Output the [X, Y] coordinate of the center of the cell containing the given text.  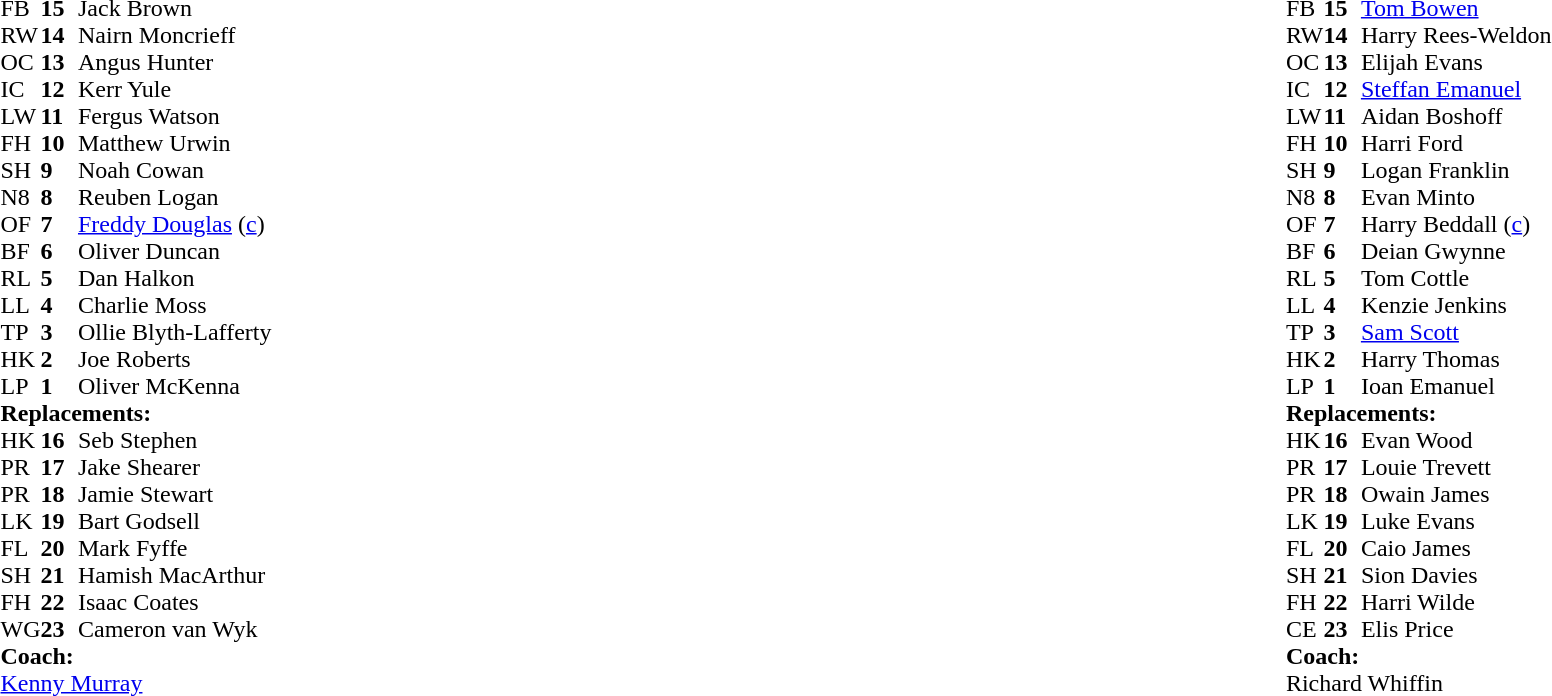
Evan Wood [1456, 440]
Dan Halkon [175, 278]
Luke Evans [1456, 522]
Sion Davies [1456, 576]
Louie Trevett [1456, 468]
Oliver McKenna [175, 386]
Isaac Coates [175, 602]
Ioan Emanuel [1456, 386]
Harry Rees-Weldon [1456, 36]
Logan Franklin [1456, 170]
Deian Gwynne [1456, 252]
Charlie Moss [175, 306]
Noah Cowan [175, 170]
Hamish MacArthur [175, 576]
CE [1305, 630]
Seb Stephen [175, 440]
Reuben Logan [175, 198]
Jake Shearer [175, 468]
WG [20, 630]
Harry Beddall (c) [1456, 224]
Harry Thomas [1456, 360]
Steffan Emanuel [1456, 90]
Bart Godsell [175, 522]
Sam Scott [1456, 332]
Harri Ford [1456, 144]
Ollie Blyth-Lafferty [175, 332]
Caio James [1456, 548]
Angus Hunter [175, 62]
Nairn Moncrieff [175, 36]
Freddy Douglas (c) [175, 224]
Mark Fyffe [175, 548]
Aidan Boshoff [1456, 116]
Oliver Duncan [175, 252]
Owain James [1456, 494]
Elis Price [1456, 630]
Matthew Urwin [175, 144]
Elijah Evans [1456, 62]
Harri Wilde [1456, 602]
Jamie Stewart [175, 494]
Fergus Watson [175, 116]
Kerr Yule [175, 90]
Kenzie Jenkins [1456, 306]
Cameron van Wyk [175, 630]
Tom Cottle [1456, 278]
Joe Roberts [175, 360]
Evan Minto [1456, 198]
